Search for the cell housing the specified text and yield its [X, Y] center coordinate. 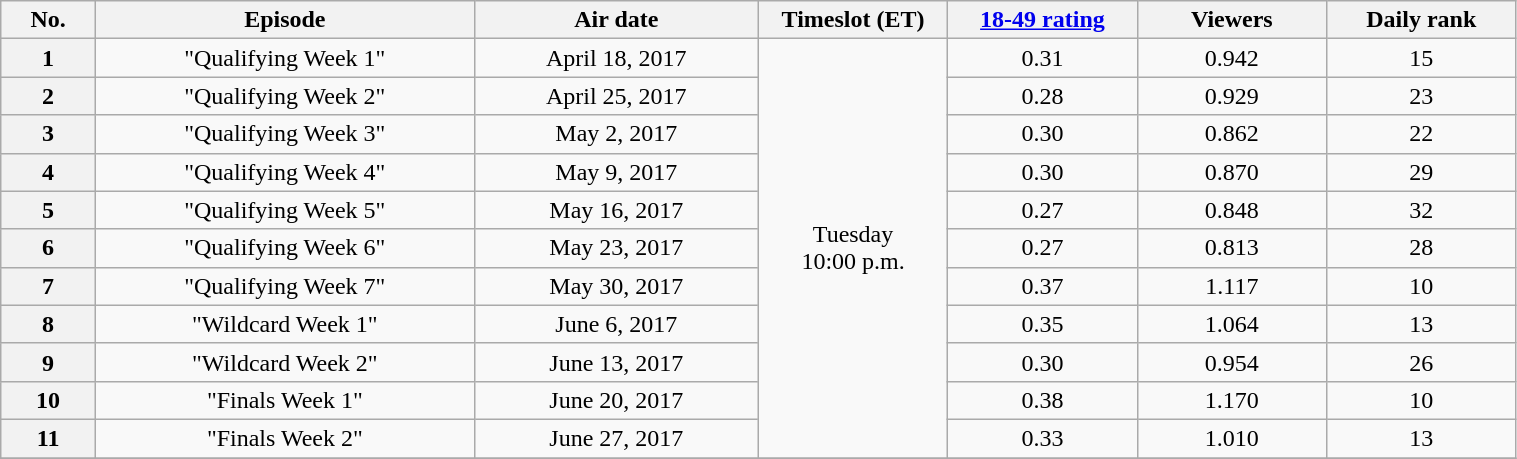
15 [1422, 58]
Daily rank [1422, 20]
0.929 [1232, 96]
"Finals Week 2" [284, 438]
"Qualifying Week 4" [284, 172]
May 30, 2017 [616, 286]
9 [48, 362]
Tuesday 10:00 p.m. [852, 248]
6 [48, 248]
"Wildcard Week 2" [284, 362]
"Wildcard Week 1" [284, 324]
June 13, 2017 [616, 362]
22 [1422, 134]
1.064 [1232, 324]
"Qualifying Week 1" [284, 58]
June 6, 2017 [616, 324]
0.848 [1232, 210]
23 [1422, 96]
0.954 [1232, 362]
26 [1422, 362]
0.37 [1042, 286]
18-49 rating [1042, 20]
1 [48, 58]
0.813 [1232, 248]
0.38 [1042, 400]
32 [1422, 210]
0.942 [1232, 58]
3 [48, 134]
5 [48, 210]
May 2, 2017 [616, 134]
Air date [616, 20]
"Qualifying Week 2" [284, 96]
11 [48, 438]
Episode [284, 20]
April 18, 2017 [616, 58]
1.170 [1232, 400]
1.010 [1232, 438]
1.117 [1232, 286]
No. [48, 20]
0.35 [1042, 324]
0.33 [1042, 438]
June 27, 2017 [616, 438]
"Qualifying Week 7" [284, 286]
May 23, 2017 [616, 248]
April 25, 2017 [616, 96]
8 [48, 324]
28 [1422, 248]
0.870 [1232, 172]
"Qualifying Week 3" [284, 134]
June 20, 2017 [616, 400]
4 [48, 172]
0.862 [1232, 134]
0.31 [1042, 58]
Timeslot (ET) [852, 20]
Viewers [1232, 20]
0.28 [1042, 96]
"Qualifying Week 5" [284, 210]
"Finals Week 1" [284, 400]
May 16, 2017 [616, 210]
29 [1422, 172]
7 [48, 286]
2 [48, 96]
"Qualifying Week 6" [284, 248]
May 9, 2017 [616, 172]
